Provide the [X, Y] coordinate of the cell's center where the given text is located.  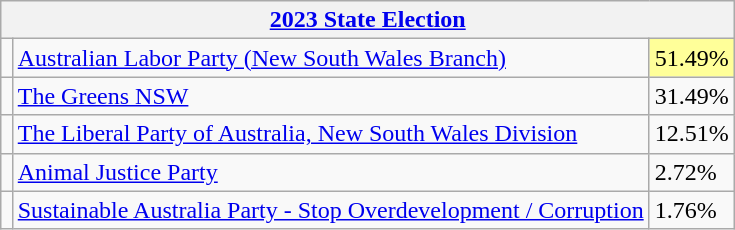
The Liberal Party of Australia, New South Wales Division [330, 134]
2023 State Election [368, 20]
12.51% [692, 134]
Animal Justice Party [330, 172]
31.49% [692, 96]
Australian Labor Party (New South Wales Branch) [330, 58]
The Greens NSW [330, 96]
51.49% [692, 58]
Sustainable Australia Party - Stop Overdevelopment / Corruption [330, 210]
2.72% [692, 172]
1.76% [692, 210]
